Capture the cell that displays the provided text and extract its (X, Y) central coordinate. 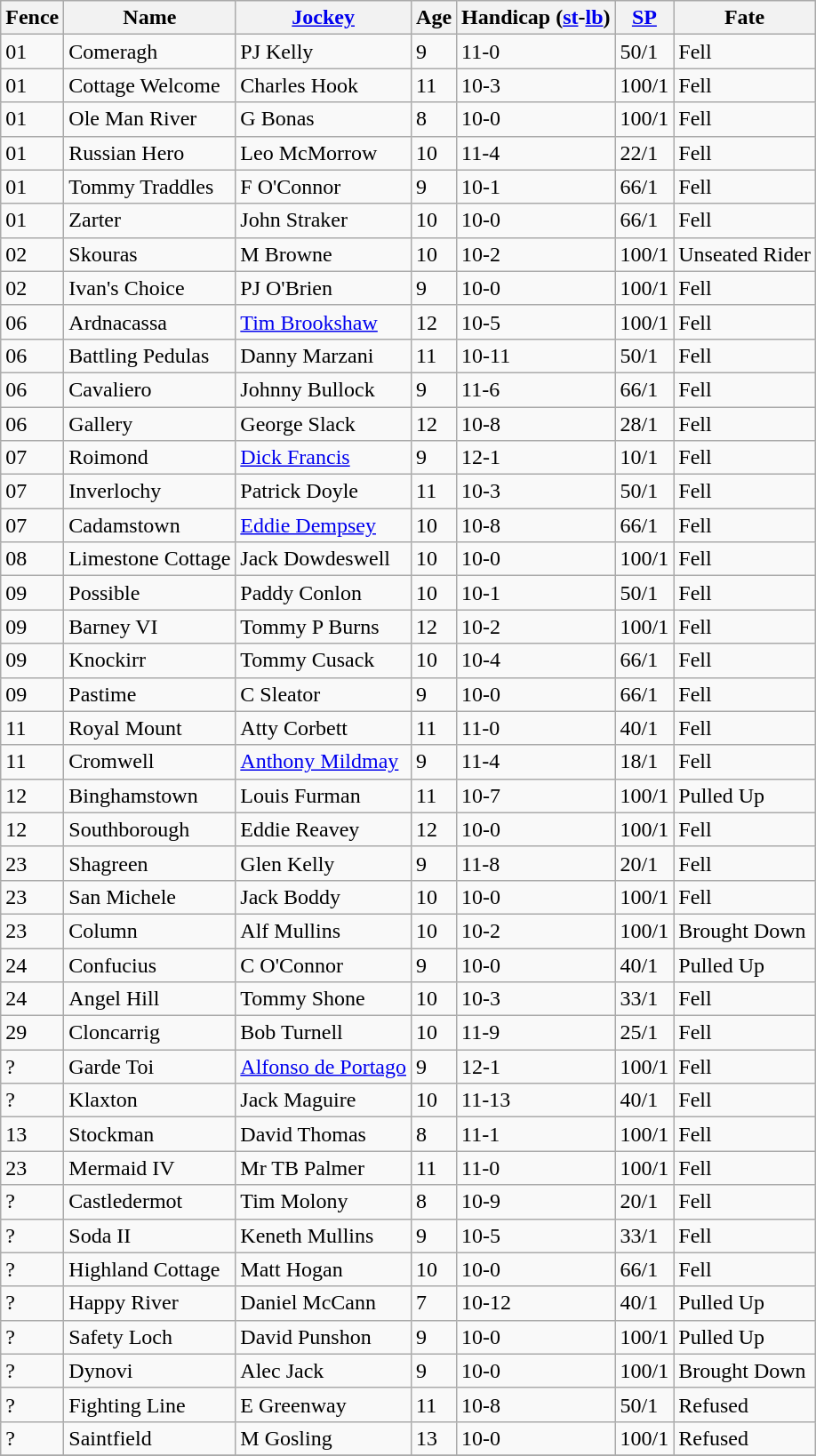
Tim Molony (324, 1202)
25/1 (644, 1033)
Paddy Conlon (324, 593)
Glen Kelly (324, 863)
M Gosling (324, 1438)
Stockman (149, 1134)
10-12 (536, 1303)
Age (434, 18)
Ardnacassa (149, 322)
08 (32, 559)
Battling Pedulas (149, 356)
18/1 (644, 762)
C Sleator (324, 694)
Patrick Doyle (324, 492)
E Greenway (324, 1404)
28/1 (644, 424)
Column (149, 931)
Dynovi (149, 1371)
Eddie Dempsey (324, 525)
Royal Mount (149, 728)
Jack Dowdeswell (324, 559)
Barney VI (149, 627)
11-1 (536, 1134)
Danny Marzani (324, 356)
Fence (32, 18)
Limestone Cottage (149, 559)
Mermaid IV (149, 1168)
Binghamstown (149, 796)
Confucius (149, 964)
Unseated Rider (745, 254)
Louis Furman (324, 796)
Handicap (st-lb) (536, 18)
Comeragh (149, 52)
Saintfield (149, 1438)
Southborough (149, 829)
Klaxton (149, 1100)
Alfonso de Portago (324, 1067)
Cromwell (149, 762)
Fate (745, 18)
Russian Hero (149, 153)
29 (32, 1033)
Safety Loch (149, 1337)
10-11 (536, 356)
10/1 (644, 458)
Knockirr (149, 660)
Highland Cottage (149, 1269)
Shagreen (149, 863)
Leo McMorrow (324, 153)
Possible (149, 593)
Gallery (149, 424)
Zarter (149, 220)
Jockey (324, 18)
Cavaliero (149, 389)
David Punshon (324, 1337)
F O'Connor (324, 187)
Daniel McCann (324, 1303)
Fighting Line (149, 1404)
Keneth Mullins (324, 1236)
PJ Kelly (324, 52)
C O'Connor (324, 964)
Johnny Bullock (324, 389)
Bob Turnell (324, 1033)
Happy River (149, 1303)
Garde Toi (149, 1067)
Tommy Traddles (149, 187)
10-9 (536, 1202)
Anthony Mildmay (324, 762)
John Straker (324, 220)
Pastime (149, 694)
Dick Francis (324, 458)
Eddie Reavey (324, 829)
Jack Boddy (324, 897)
22/1 (644, 153)
Skouras (149, 254)
Ole Man River (149, 119)
Tommy P Burns (324, 627)
Tim Brookshaw (324, 322)
Tommy Cusack (324, 660)
G Bonas (324, 119)
Tommy Shone (324, 999)
Cadamstown (149, 525)
11-9 (536, 1033)
Name (149, 18)
10-7 (536, 796)
11-6 (536, 389)
PJ O'Brien (324, 288)
7 (434, 1303)
Cottage Welcome (149, 85)
Cloncarrig (149, 1033)
10-4 (536, 660)
Alec Jack (324, 1371)
Roimond (149, 458)
Soda II (149, 1236)
11-13 (536, 1100)
San Michele (149, 897)
Angel Hill (149, 999)
Castledermot (149, 1202)
Alf Mullins (324, 931)
George Slack (324, 424)
Inverlochy (149, 492)
Mr TB Palmer (324, 1168)
David Thomas (324, 1134)
Jack Maguire (324, 1100)
11-8 (536, 863)
SP (644, 18)
Atty Corbett (324, 728)
Matt Hogan (324, 1269)
M Browne (324, 254)
Charles Hook (324, 85)
Ivan's Choice (149, 288)
